For the text-containing cell, return its midpoint in [x, y] coordinate format. 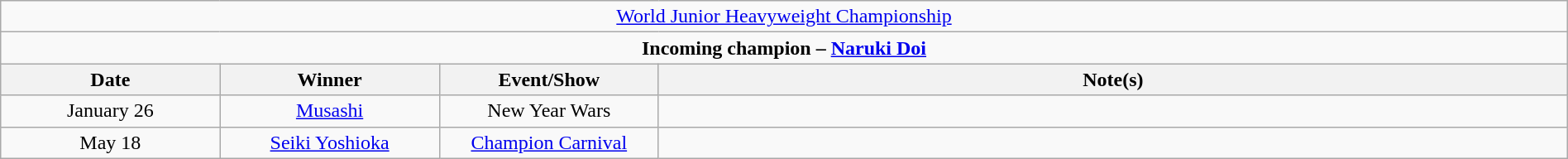
New Year Wars [549, 111]
Date [111, 79]
January 26 [111, 111]
May 18 [111, 142]
Note(s) [1113, 79]
Winner [329, 79]
Musashi [329, 111]
Seiki Yoshioka [329, 142]
World Junior Heavyweight Championship [784, 17]
Event/Show [549, 79]
Incoming champion – Naruki Doi [784, 48]
Champion Carnival [549, 142]
